Scan for the cell matching the given text and deliver its (x, y) coordinate at center. 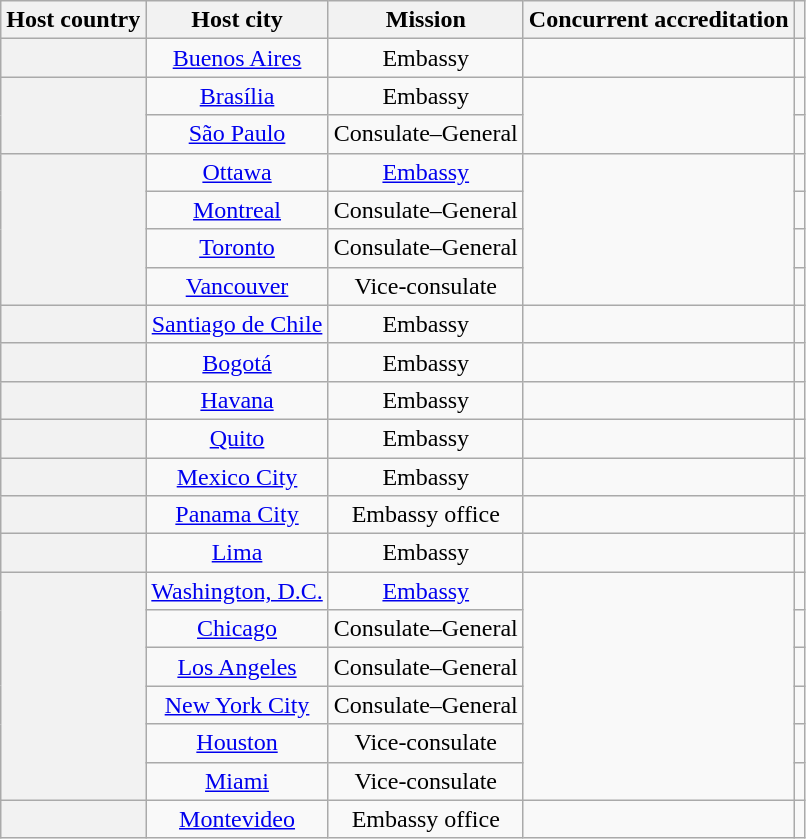
Toronto (237, 248)
Buenos Aires (237, 58)
Mission (426, 20)
Vancouver (237, 286)
Brasília (237, 96)
Miami (237, 781)
Los Angeles (237, 667)
Host city (237, 20)
Ottawa (237, 172)
Mexico City (237, 477)
Panama City (237, 515)
Montevideo (237, 819)
Lima (237, 553)
São Paulo (237, 134)
New York City (237, 705)
Havana (237, 400)
Houston (237, 743)
Concurrent accreditation (658, 20)
Santiago de Chile (237, 324)
Quito (237, 438)
Host country (74, 20)
Montreal (237, 210)
Chicago (237, 629)
Washington, D.C. (237, 591)
Bogotá (237, 362)
